Return (X, Y) of the center of cell containing provided text 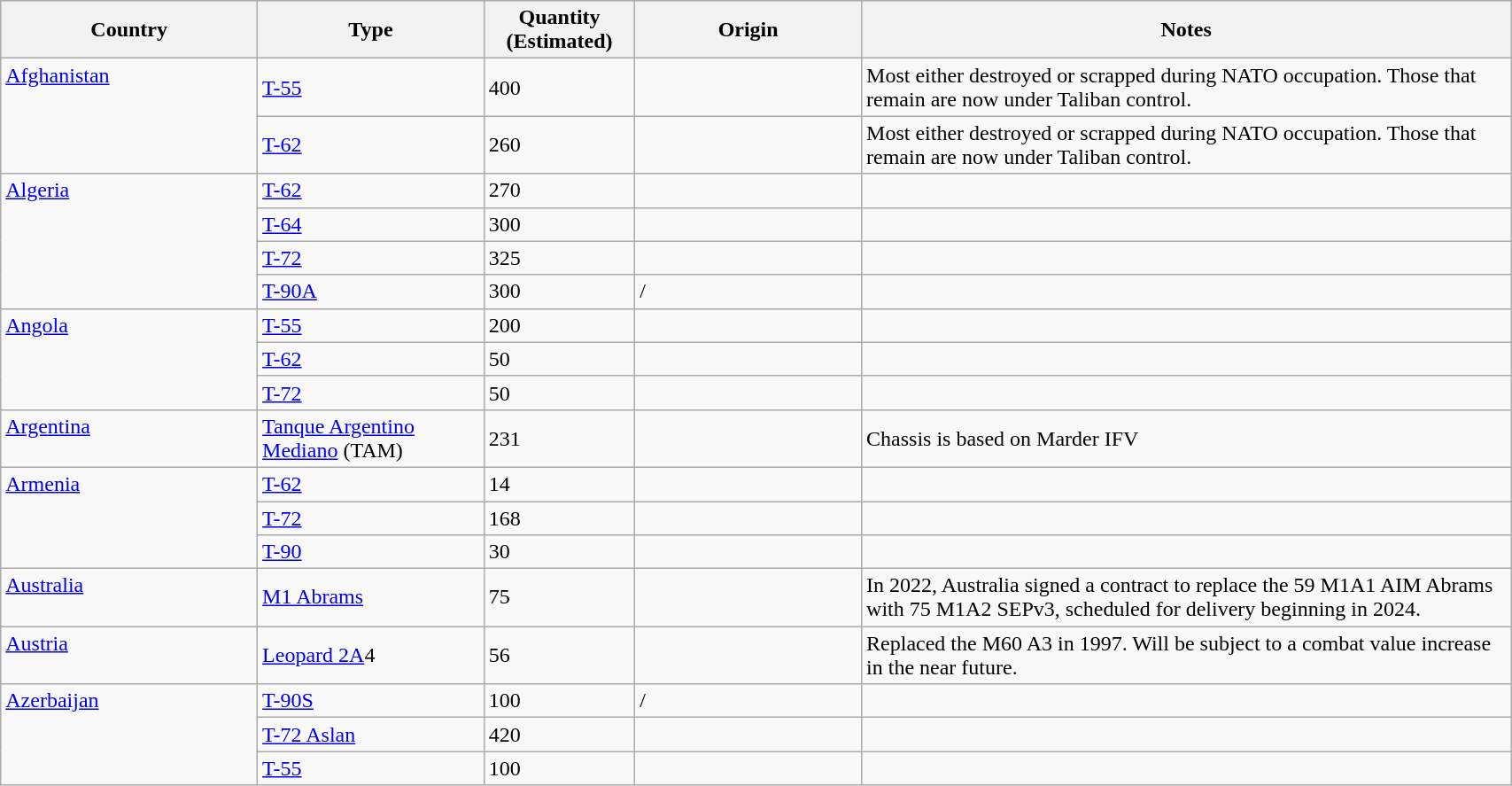
Tanque Argentino Mediano (TAM) (371, 438)
56 (559, 656)
Argentina (129, 438)
Chassis is based on Marder IFV (1187, 438)
T-64 (371, 224)
200 (559, 325)
325 (559, 258)
Angola (129, 359)
Replaced the M60 A3 in 1997. Will be subject to a combat value increase in the near future. (1187, 656)
400 (559, 87)
M1 Abrams (371, 597)
T-90A (371, 292)
Leopard 2A4 (371, 656)
Azerbaijan (129, 735)
T-90S (371, 701)
Australia (129, 597)
Armenia (129, 518)
Austria (129, 656)
T-90 (371, 552)
14 (559, 484)
Quantity (Estimated) (559, 30)
420 (559, 735)
168 (559, 518)
Type (371, 30)
75 (559, 597)
Notes (1187, 30)
Afghanistan (129, 116)
T-72 Aslan (371, 735)
Algeria (129, 241)
30 (559, 552)
Country (129, 30)
231 (559, 438)
270 (559, 191)
In 2022, Australia signed a contract to replace the 59 M1A1 AIM Abrams with 75 M1A2 SEPv3, scheduled for delivery beginning in 2024. (1187, 597)
Origin (748, 30)
260 (559, 145)
